Output the [X, Y] coordinate of the center of the cell containing the given text.  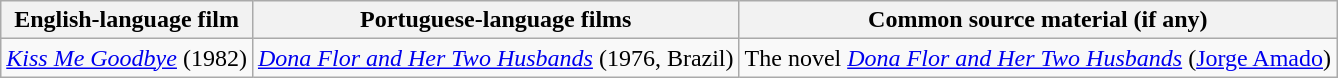
English-language film [127, 20]
Common source material (if any) [1038, 20]
Dona Flor and Her Two Husbands (1976, Brazil) [496, 58]
Portuguese-language films [496, 20]
The novel Dona Flor and Her Two Husbands (Jorge Amado) [1038, 58]
Kiss Me Goodbye (1982) [127, 58]
